Search for the cell housing the specified text and yield its (x, y) center coordinate. 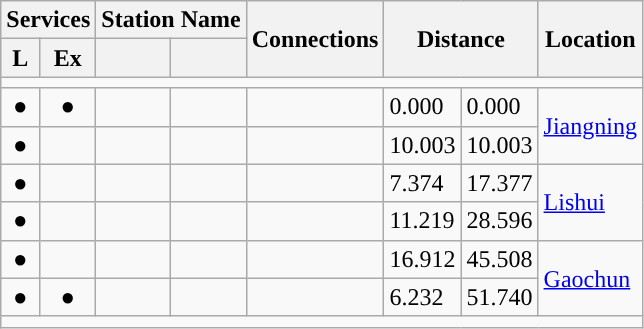
17.377 (500, 183)
L (20, 58)
Location (590, 39)
Ex (68, 58)
6.232 (422, 297)
11.219 (422, 221)
Distance (461, 39)
Services (48, 20)
45.508 (500, 259)
Station Name (171, 20)
16.912 (422, 259)
7.374 (422, 183)
51.740 (500, 297)
Lishui (590, 202)
Gaochun (590, 278)
28.596 (500, 221)
Connections (315, 39)
Jiangning (590, 126)
